Determine the [x, y] coordinate at the center of the cell enclosing the given text.  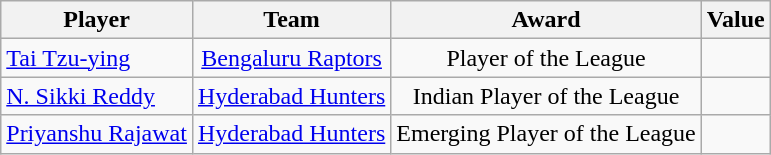
N. Sikki Reddy [97, 96]
Value [736, 20]
Indian Player of the League [546, 96]
Priyanshu Rajawat [97, 134]
Bengaluru Raptors [291, 58]
Player [97, 20]
Award [546, 20]
Tai Tzu-ying [97, 58]
Emerging Player of the League [546, 134]
Player of the League [546, 58]
Team [291, 20]
